Return the (X, Y) coordinate for the center point of the cell that contains the specified text.  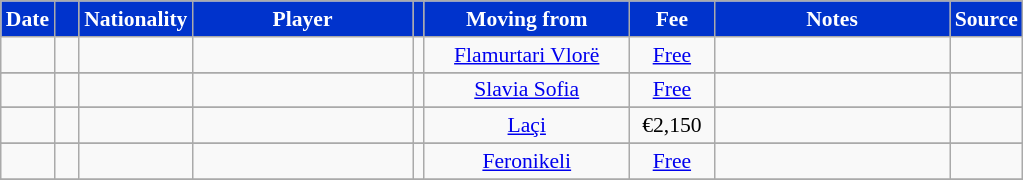
Notes (832, 19)
Date (28, 19)
Laçi (526, 126)
Feronikeli (526, 162)
€2,150 (672, 126)
Moving from (526, 19)
Source (986, 19)
Player (302, 19)
Slavia Sofia (526, 90)
Fee (672, 19)
Nationality (136, 19)
Flamurtari Vlorë (526, 55)
